Pinpoint the cell where the given text exists, returning its (x, y) midpoint coordinate. 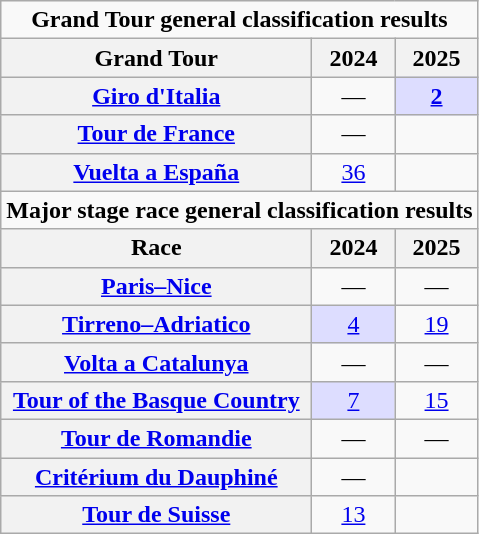
13 (354, 515)
Giro d'Italia (156, 96)
Critérium du Dauphiné (156, 477)
Tour of the Basque Country (156, 400)
Race (156, 248)
Grand Tour general classification results (240, 20)
7 (354, 400)
Tour de France (156, 134)
Tour de Romandie (156, 438)
Volta a Catalunya (156, 362)
15 (436, 400)
4 (354, 324)
Tirreno–Adriatico (156, 324)
36 (354, 172)
Vuelta a España (156, 172)
Grand Tour (156, 58)
Major stage race general classification results (240, 210)
Tour de Suisse (156, 515)
2 (436, 96)
19 (436, 324)
Paris–Nice (156, 286)
